Find where the given text appears and provide that cell's center as [X, Y] coordinate. 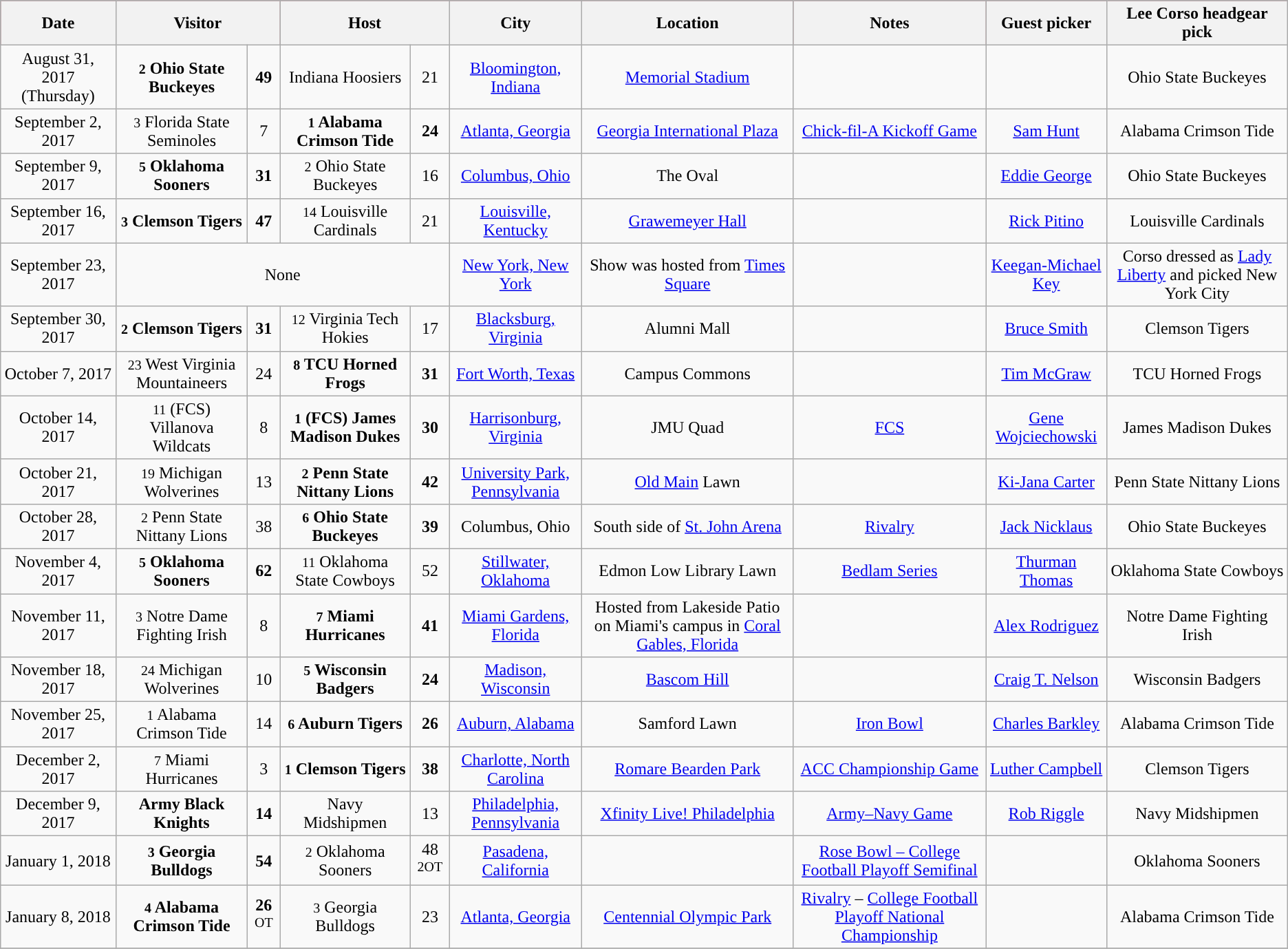
62 [264, 571]
Thurman Thomas [1046, 571]
Stillwater, Oklahoma [515, 571]
Notre Dame Fighting Irish [1197, 625]
41 [431, 625]
TCU Horned Frogs [1197, 373]
Grawemeyer Hall [687, 220]
Xfinity Live! Philadelphia [687, 813]
48 2OT [431, 861]
Centennial Olympic Park [687, 917]
JMU Quad [687, 427]
42 [431, 482]
Memorial Stadium [687, 77]
December 9, 2017 [58, 813]
Philadelphia, Pennsylvania [515, 813]
Old Main Lawn [687, 482]
Edmon Low Library Lawn [687, 571]
7 [264, 131]
54 [264, 861]
Samford Lawn [687, 724]
Rose Bowl – College Football Playoff Semifinal [889, 861]
19 Michigan Wolverines [182, 482]
Oklahoma State Cowboys [1197, 571]
Sam Hunt [1046, 131]
30 [431, 427]
James Madison Dukes [1197, 427]
Guest picker [1046, 23]
September 16, 2017 [58, 220]
23 [431, 917]
49 [264, 77]
The Oval [687, 176]
12 Virginia Tech Hokies [345, 329]
South side of St. John Arena [687, 526]
Louisville Cardinals [1197, 220]
Penn State Nittany Lions [1197, 482]
Rick Pitino [1046, 220]
New York, New York [515, 275]
Iron Bowl [889, 724]
11 Oklahoma State Cowboys [345, 571]
Wisconsin Badgers [1197, 680]
Rivalry – College Football Playoff National Championship [889, 917]
5 Wisconsin Badgers [345, 680]
Oklahoma Sooners [1197, 861]
Rob Riggle [1046, 813]
City [515, 23]
November 11, 2017 [58, 625]
52 [431, 571]
October 14, 2017 [58, 427]
Host [365, 23]
Chick-fil-A Kickoff Game [889, 131]
ACC Championship Game [889, 769]
2 Oklahoma Sooners [345, 861]
Craig T. Nelson [1046, 680]
6 Auburn Tigers [345, 724]
Georgia International Plaza [687, 131]
Eddie George [1046, 176]
10 [264, 680]
Alumni Mall [687, 329]
1 Clemson Tigers [345, 769]
Miami Gardens, Florida [515, 625]
August 31, 2017 (Thursday) [58, 77]
FCS [889, 427]
October 28, 2017 [58, 526]
Charles Barkley [1046, 724]
Bascom Hill [687, 680]
Army Black Knights [182, 813]
Ki-Jana Carter [1046, 482]
September 30, 2017 [58, 329]
17 [431, 329]
23 West Virginia Mountaineers [182, 373]
Luther Campbell [1046, 769]
3 Notre Dame Fighting Irish [182, 625]
Keegan-Michael Key [1046, 275]
47 [264, 220]
Romare Bearden Park [687, 769]
November 25, 2017 [58, 724]
Campus Commons [687, 373]
14 Louisville Cardinals [345, 220]
October 21, 2017 [58, 482]
Fort Worth, Texas [515, 373]
Bedlam Series [889, 571]
Visitor [198, 23]
24 Michigan Wolverines [182, 680]
4 Alabama Crimson Tide [182, 917]
39 [431, 526]
Charlotte, North Carolina [515, 769]
University Park, Pennsylvania [515, 482]
Pasadena, California [515, 861]
Date [58, 23]
1 (FCS) James Madison Dukes [345, 427]
8 TCU Horned Frogs [345, 373]
Indiana Hoosiers [345, 77]
Location [687, 23]
Alex Rodriguez [1046, 625]
Notes [889, 23]
Blacksburg, Virginia [515, 329]
January 8, 2018 [58, 917]
Corso dressed as Lady Liberty and picked New York City [1197, 275]
Madison, Wisconsin [515, 680]
Tim McGraw [1046, 373]
September 9, 2017 [58, 176]
Lee Corso headgear pick [1197, 23]
Auburn, Alabama [515, 724]
Jack Nicklaus [1046, 526]
September 2, 2017 [58, 131]
Rivalry [889, 526]
Harrisonburg, Virginia [515, 427]
October 7, 2017 [58, 373]
16 [431, 176]
3 [264, 769]
2 Clemson Tigers [182, 329]
Bruce Smith [1046, 329]
3 Clemson Tigers [182, 220]
3 Florida State Seminoles [182, 131]
Bloomington, Indiana [515, 77]
September 23, 2017 [58, 275]
None [282, 275]
Hosted from Lakeside Patio on Miami's campus in Coral Gables, Florida [687, 625]
November 18, 2017 [58, 680]
Show was hosted from Times Square [687, 275]
26 OT [264, 917]
Louisville, Kentucky [515, 220]
Army–Navy Game [889, 813]
November 4, 2017 [58, 571]
6 Ohio State Buckeyes [345, 526]
Gene Wojciechowski [1046, 427]
January 1, 2018 [58, 861]
26 [431, 724]
December 2, 2017 [58, 769]
11 (FCS) Villanova Wildcats [182, 427]
